Pinpoint the cell where the given text exists, returning its [x, y] midpoint coordinate. 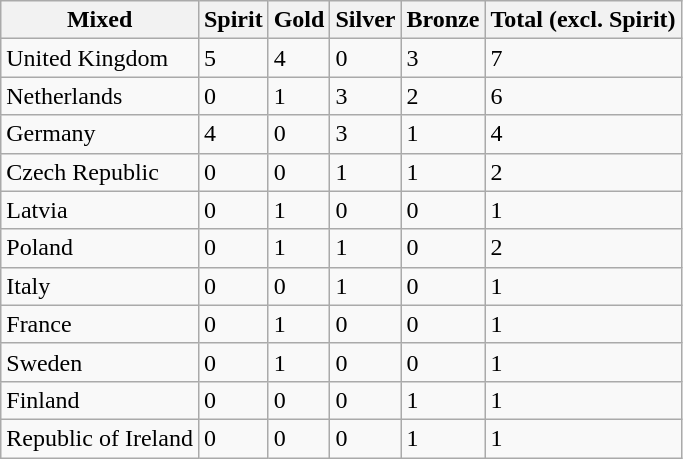
Poland [100, 248]
United Kingdom [100, 58]
Finland [100, 400]
Germany [100, 134]
6 [583, 96]
5 [233, 58]
Czech Republic [100, 172]
Italy [100, 286]
Gold [299, 20]
Netherlands [100, 96]
Silver [366, 20]
Mixed [100, 20]
Latvia [100, 210]
Sweden [100, 362]
Total (excl. Spirit) [583, 20]
Spirit [233, 20]
7 [583, 58]
France [100, 324]
Bronze [443, 20]
Republic of Ireland [100, 438]
